Detect which cell encompasses the target text, then output its [X, Y] center coordinate. 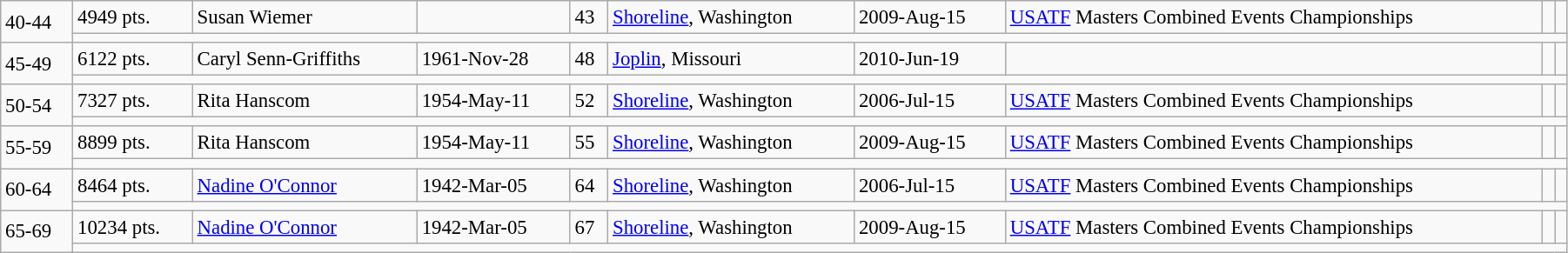
1961-Nov-28 [493, 59]
67 [588, 227]
55 [588, 143]
8464 pts. [132, 185]
55-59 [37, 148]
6122 pts. [132, 59]
48 [588, 59]
Susan Wiemer [305, 17]
10234 pts. [132, 227]
60-64 [37, 190]
64 [588, 185]
Joplin, Missouri [731, 59]
50-54 [37, 105]
65-69 [37, 231]
52 [588, 101]
Caryl Senn-Griffiths [305, 59]
45-49 [37, 63]
43 [588, 17]
7327 pts. [132, 101]
2010-Jun-19 [930, 59]
8899 pts. [132, 143]
4949 pts. [132, 17]
40-44 [37, 22]
